Capture the cell that displays the provided text and extract its [x, y] central coordinate. 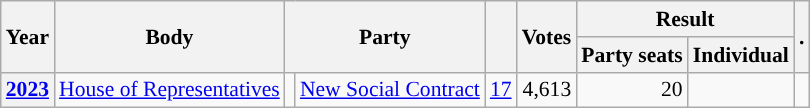
New Social Contract [390, 90]
House of Representatives [170, 90]
Individual [741, 55]
. [802, 36]
Body [170, 36]
Result [685, 19]
17 [501, 90]
2023 [28, 90]
Party seats [632, 55]
4,613 [547, 90]
20 [632, 90]
Year [28, 36]
Party [385, 36]
Votes [547, 36]
